Find where the given text appears and provide that cell's center as (X, Y) coordinate. 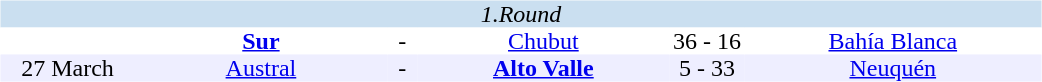
Austral (262, 68)
Bahía Blanca (892, 42)
Alto Valle (544, 68)
27 March (67, 68)
1.Round (520, 14)
5 - 33 (707, 68)
Neuquén (892, 68)
Sur (262, 42)
36 - 16 (707, 42)
Chubut (544, 42)
